Identify which cell holds the provided text, then report its [X, Y] central coordinate. 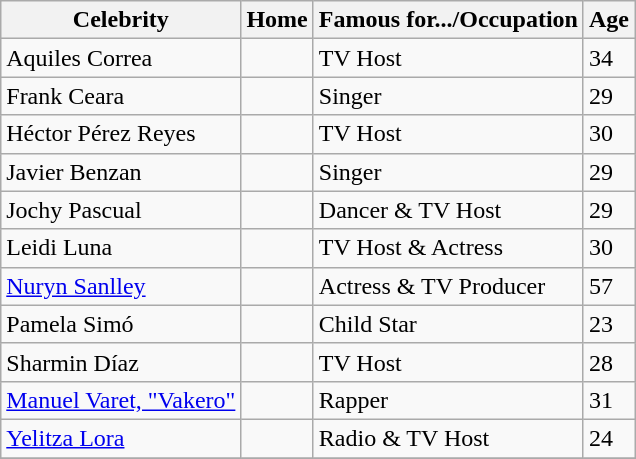
Frank Ceara [121, 96]
Manuel Varet, "Vakero" [121, 400]
Radio & TV Host [448, 438]
Actress & TV Producer [448, 286]
Celebrity [121, 20]
Aquiles Correa [121, 58]
TV Host & Actress [448, 248]
57 [608, 286]
28 [608, 362]
Pamela Simó [121, 324]
23 [608, 324]
Child Star [448, 324]
Rapper [448, 400]
Héctor Pérez Reyes [121, 134]
Age [608, 20]
31 [608, 400]
Dancer & TV Host [448, 210]
Famous for.../Occupation [448, 20]
Leidi Luna [121, 248]
Nuryn Sanlley [121, 286]
Jochy Pascual [121, 210]
34 [608, 58]
Sharmin Díaz [121, 362]
Home [277, 20]
24 [608, 438]
Yelitza Lora [121, 438]
Javier Benzan [121, 172]
